Identify which cell holds the provided text, then report its [X, Y] central coordinate. 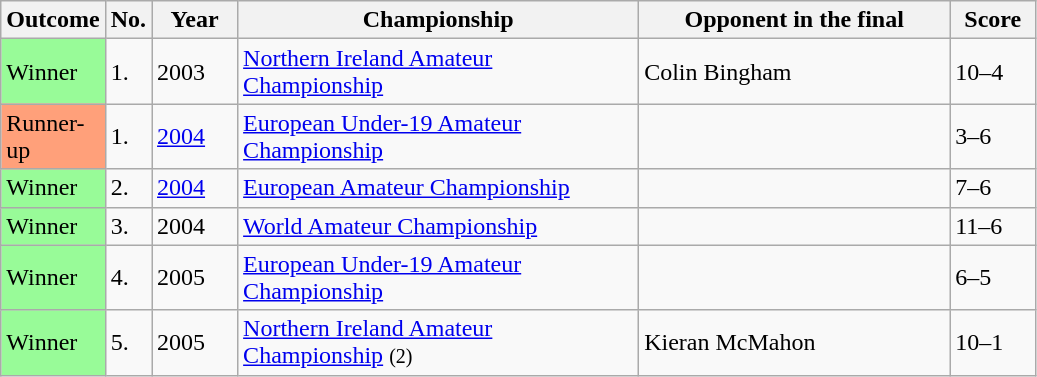
Championship [438, 20]
Northern Ireland Amateur Championship [438, 72]
7–6 [993, 188]
6–5 [993, 278]
Runner-up [53, 136]
World Amateur Championship [438, 226]
11–6 [993, 226]
10–4 [993, 72]
Northern Ireland Amateur Championship (2) [438, 342]
Outcome [53, 20]
2. [128, 188]
Colin Bingham [794, 72]
4. [128, 278]
No. [128, 20]
Opponent in the final [794, 20]
10–1 [993, 342]
European Amateur Championship [438, 188]
3–6 [993, 136]
Kieran McMahon [794, 342]
5. [128, 342]
2003 [195, 72]
3. [128, 226]
Score [993, 20]
Year [195, 20]
